Search for the cell housing the specified text and yield its (x, y) center coordinate. 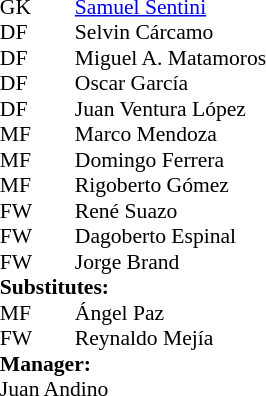
Dagoberto Espinal (170, 237)
Jorge Brand (170, 262)
Selvin Cárcamo (170, 33)
Reynaldo Mejía (170, 339)
Domingo Ferrera (170, 160)
Rigoberto Gómez (170, 185)
Marco Mendoza (170, 135)
Manager: (133, 364)
Miguel A. Matamoros (170, 58)
Ángel Paz (170, 313)
Juan Ventura López (170, 109)
Substitutes: (133, 287)
Oscar García (170, 83)
René Suazo (170, 211)
